Locate the cell with the specified text and output its (X, Y) center coordinate. 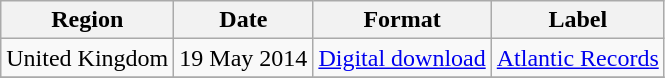
Region (88, 20)
Label (578, 20)
Atlantic Records (578, 58)
19 May 2014 (244, 58)
Format (402, 20)
Date (244, 20)
United Kingdom (88, 58)
Digital download (402, 58)
